Search for the cell housing the specified text and yield its (x, y) center coordinate. 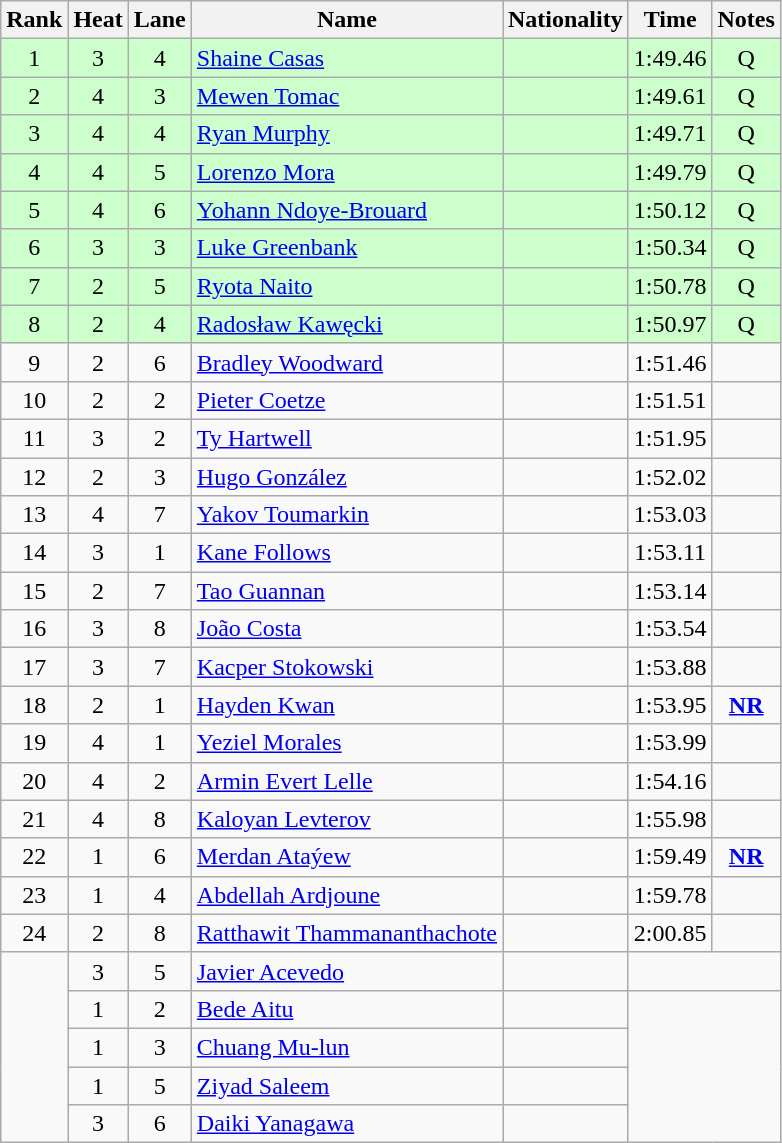
2:00.85 (670, 933)
1:50.12 (670, 210)
17 (34, 667)
24 (34, 933)
1:59.78 (670, 895)
Ryota Naito (346, 286)
Hayden Kwan (346, 705)
19 (34, 743)
1:49.61 (670, 96)
Notes (746, 20)
1:50.97 (670, 324)
Ty Hartwell (346, 438)
Bede Aitu (346, 1009)
Tao Guannan (346, 591)
1:53.03 (670, 515)
Time (670, 20)
Kacper Stokowski (346, 667)
Rank (34, 20)
12 (34, 477)
23 (34, 895)
João Costa (346, 629)
9 (34, 362)
Hugo González (346, 477)
1:53.14 (670, 591)
1:53.99 (670, 743)
13 (34, 515)
15 (34, 591)
1:52.02 (670, 477)
1:51.46 (670, 362)
10 (34, 400)
Lane (160, 20)
Yakov Toumarkin (346, 515)
Armin Evert Lelle (346, 781)
Kane Follows (346, 553)
Abdellah Ardjoune (346, 895)
1:59.49 (670, 857)
Mewen Tomac (346, 96)
22 (34, 857)
Javier Acevedo (346, 971)
11 (34, 438)
Ratthawit Thammananthachote (346, 933)
1:55.98 (670, 819)
1:53.88 (670, 667)
Radosław Kawęcki (346, 324)
1:53.11 (670, 553)
1:51.51 (670, 400)
20 (34, 781)
Pieter Coetze (346, 400)
18 (34, 705)
Ziyad Saleem (346, 1085)
1:49.71 (670, 134)
Kaloyan Levterov (346, 819)
Merdan Ataýew (346, 857)
Yohann Ndoye-Brouard (346, 210)
1:50.34 (670, 248)
1:50.78 (670, 286)
1:53.54 (670, 629)
Nationality (565, 20)
14 (34, 553)
1:54.16 (670, 781)
Luke Greenbank (346, 248)
16 (34, 629)
1:49.79 (670, 172)
1:49.46 (670, 58)
Bradley Woodward (346, 362)
Shaine Casas (346, 58)
Ryan Murphy (346, 134)
Heat (98, 20)
Name (346, 20)
1:51.95 (670, 438)
21 (34, 819)
Chuang Mu-lun (346, 1047)
Yeziel Morales (346, 743)
Daiki Yanagawa (346, 1124)
1:53.95 (670, 705)
Lorenzo Mora (346, 172)
